Determine the (X, Y) coordinate at the center of the cell enclosing the given text.  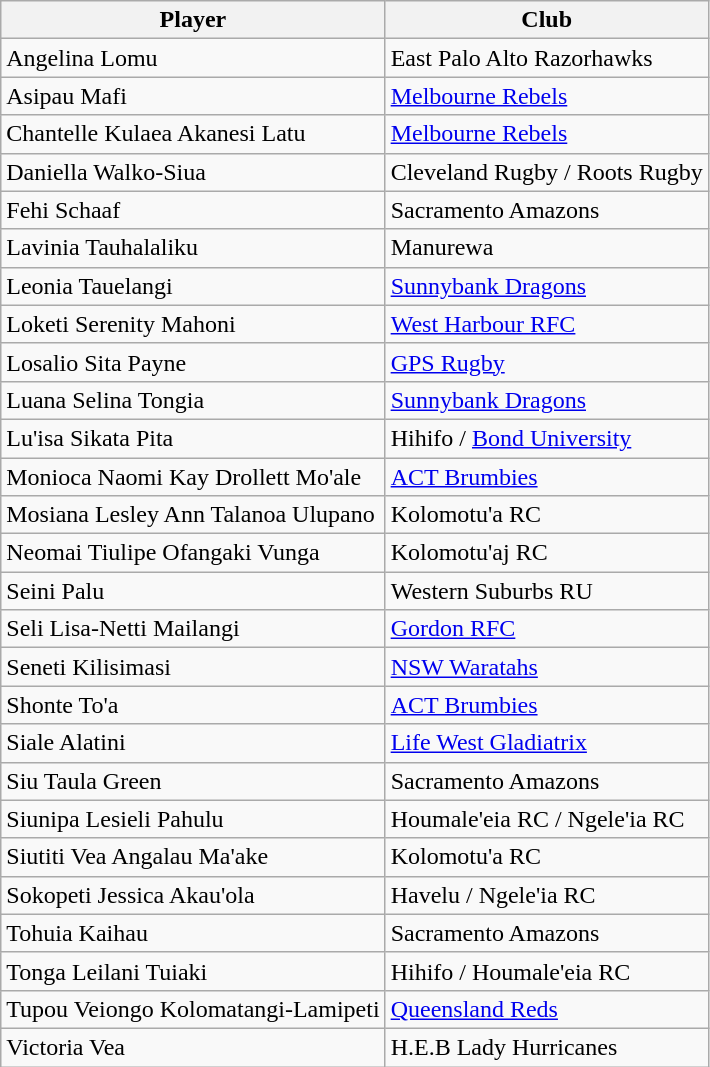
Siutiti Vea Angalau Ma'ake (193, 857)
Fehi Schaaf (193, 210)
Chantelle Kulaea Akanesi Latu (193, 134)
Monioca Naomi Kay Drollett Mo'ale (193, 477)
Tohuia Kaihau (193, 933)
GPS Rugby (546, 362)
Shonte To'a (193, 705)
Hihifo / Bond University (546, 438)
Tonga Leilani Tuiaki (193, 971)
Neomai Tiulipe Ofangaki Vunga (193, 553)
Houmale'eia RC / Ngele'ia RC (546, 819)
Asipau Mafi (193, 96)
Cleveland Rugby / Roots Rugby (546, 172)
H.E.B Lady Hurricanes (546, 1047)
Angelina Lomu (193, 58)
Siu Taula Green (193, 781)
Lu'isa Sikata Pita (193, 438)
Manurewa (546, 248)
Seneti Kilisimasi (193, 667)
Seini Palu (193, 591)
East Palo Alto Razorhawks (546, 58)
Life West Gladiatrix (546, 743)
Kolomotu'aj RC (546, 553)
Tupou Veiongo Kolomatangi-Lamipeti (193, 1009)
Mosiana Lesley Ann Talanoa Ulupano (193, 515)
Havelu / Ngele'ia RC (546, 895)
Club (546, 20)
Leonia Tauelangi (193, 286)
Lavinia Tauhalaliku (193, 248)
Player (193, 20)
Queensland Reds (546, 1009)
Seli Lisa-Netti Mailangi (193, 629)
Western Suburbs RU (546, 591)
Daniella Walko-Siua (193, 172)
Losalio Sita Payne (193, 362)
Victoria Vea (193, 1047)
Loketi Serenity Mahoni (193, 324)
Gordon RFC (546, 629)
Hihifo / Houmale'eia RC (546, 971)
Luana Selina Tongia (193, 400)
West Harbour RFC (546, 324)
Siale Alatini (193, 743)
Sokopeti Jessica Akau'ola (193, 895)
NSW Waratahs (546, 667)
Siunipa Lesieli Pahulu (193, 819)
